Return (X, Y) of the center of cell containing provided text 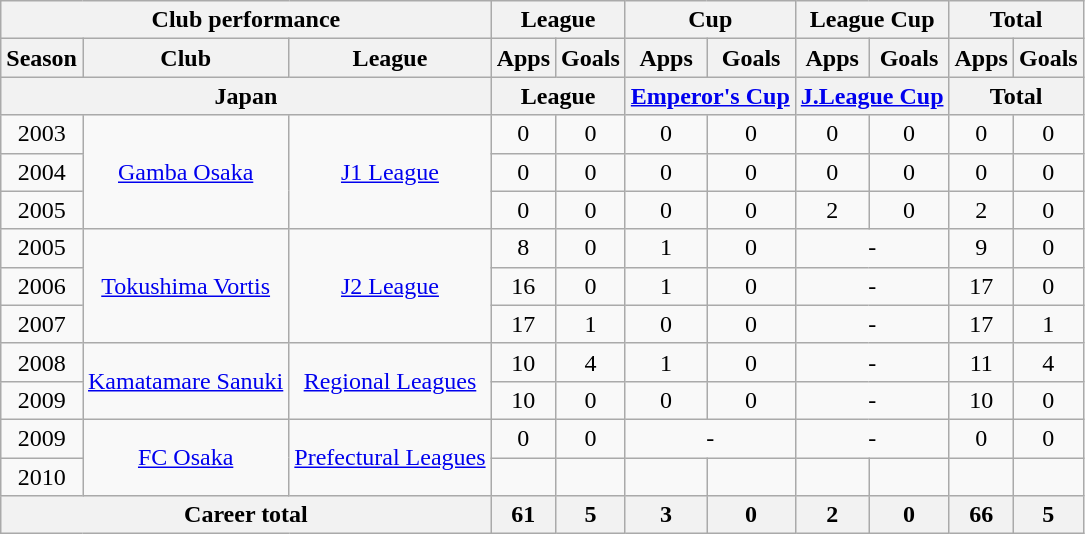
Gamba Osaka (185, 172)
J.League Cup (872, 96)
Tokushima Vortis (185, 286)
Club (185, 58)
8 (523, 248)
9 (981, 248)
11 (981, 362)
League Cup (872, 20)
J1 League (390, 172)
FC Osaka (185, 457)
16 (523, 286)
61 (523, 515)
2006 (42, 286)
Season (42, 58)
Japan (246, 96)
Emperor's Cup (710, 96)
Career total (246, 515)
3 (666, 515)
Club performance (246, 20)
J2 League (390, 286)
Kamatamare Sanuki (185, 381)
2004 (42, 172)
2007 (42, 324)
2008 (42, 362)
2003 (42, 134)
Prefectural Leagues (390, 457)
Regional Leagues (390, 381)
66 (981, 515)
2010 (42, 477)
Cup (710, 20)
